Scan for the cell matching the given text and deliver its (X, Y) coordinate at center. 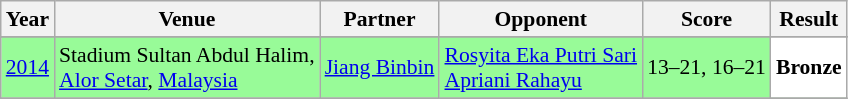
Bronze (809, 68)
Opponent (540, 19)
Year (28, 19)
Score (706, 19)
2014 (28, 68)
13–21, 16–21 (706, 68)
Jiang Binbin (380, 68)
Venue (187, 19)
Result (809, 19)
Stadium Sultan Abdul Halim,Alor Setar, Malaysia (187, 68)
Partner (380, 19)
Rosyita Eka Putri Sari Apriani Rahayu (540, 68)
